Detect which cell encompasses the target text, then output its (X, Y) center coordinate. 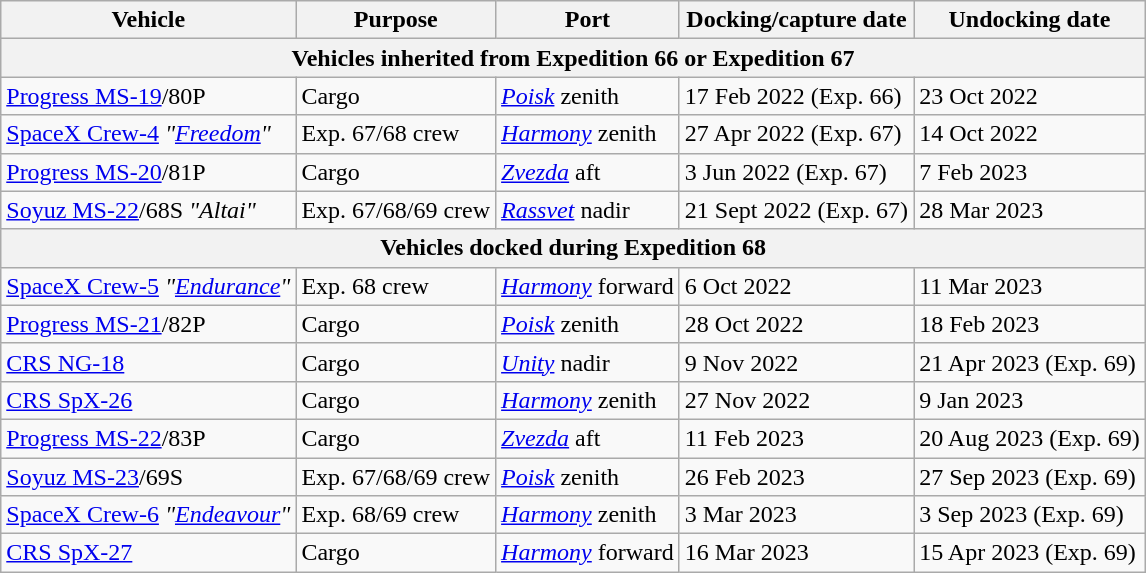
CRS NG-18 (148, 362)
CRS SpX-27 (148, 553)
21 Sept 2022 (Exp. 67) (796, 210)
14 Oct 2022 (1030, 134)
27 Nov 2022 (796, 400)
Exp. 67/68 crew (396, 134)
Undocking date (1030, 20)
Progress MS-22/83P (148, 438)
CRS SpX-26 (148, 400)
21 Apr 2023 (Exp. 69) (1030, 362)
Progress MS-21/82P (148, 324)
17 Feb 2022 (Exp. 66) (796, 96)
11 Mar 2023 (1030, 286)
Rassvet nadir (588, 210)
18 Feb 2023 (1030, 324)
11 Feb 2023 (796, 438)
Progress MS-20/81P (148, 172)
Purpose (396, 20)
3 Mar 2023 (796, 515)
Exp. 68 crew (396, 286)
20 Aug 2023 (Exp. 69) (1030, 438)
Soyuz MS-22/68S "Altai" (148, 210)
Docking/capture date (796, 20)
SpaceX Crew-6 "Endeavour" (148, 515)
Vehicle (148, 20)
27 Apr 2022 (Exp. 67) (796, 134)
28 Mar 2023 (1030, 210)
26 Feb 2023 (796, 477)
Progress MS-19/80P (148, 96)
9 Nov 2022 (796, 362)
Vehicles inherited from Expedition 66 or Expedition 67 (574, 58)
6 Oct 2022 (796, 286)
16 Mar 2023 (796, 553)
27 Sep 2023 (Exp. 69) (1030, 477)
23 Oct 2022 (1030, 96)
SpaceX Crew-5 "Endurance" (148, 286)
Unity nadir (588, 362)
7 Feb 2023 (1030, 172)
SpaceX Crew-4 "Freedom" (148, 134)
28 Oct 2022 (796, 324)
Exp. 68/69 crew (396, 515)
3 Jun 2022 (Exp. 67) (796, 172)
Port (588, 20)
15 Apr 2023 (Exp. 69) (1030, 553)
Soyuz MS-23/69S (148, 477)
Vehicles docked during Expedition 68 (574, 248)
9 Jan 2023 (1030, 400)
3 Sep 2023 (Exp. 69) (1030, 515)
